From the cell containing the given text, extract its center point as (X, Y) coordinate. 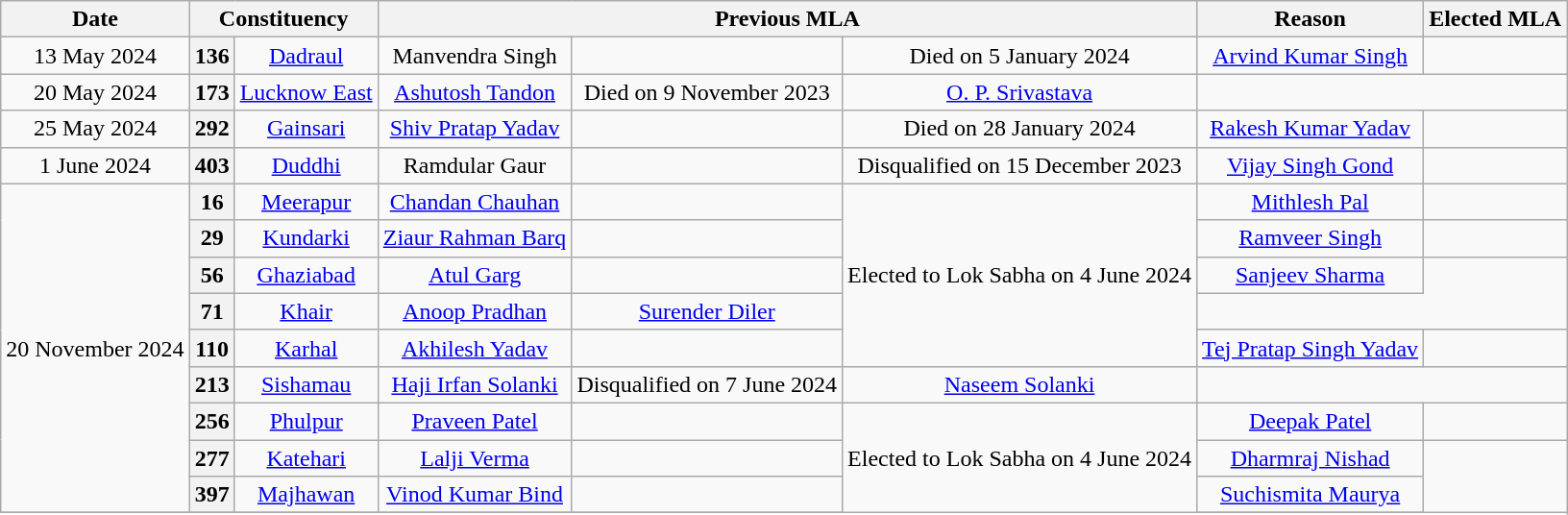
Constituency (283, 19)
Ramveer Singh (1311, 238)
Meerapur (306, 202)
Mithlesh Pal (1311, 202)
Ramdular Gaur (475, 165)
Naseem Solanki (1020, 384)
397 (211, 495)
Haji Irfan Solanki (475, 384)
Rakesh Kumar Yadav (1311, 129)
Phulpur (306, 421)
403 (211, 165)
Dharmraj Nishad (1311, 458)
Dadraul (306, 56)
Akhilesh Yadav (475, 348)
292 (211, 129)
Majhawan (306, 495)
25 May 2024 (95, 129)
Katehari (306, 458)
Deepak Patel (1311, 421)
Date (95, 19)
Died on 9 November 2023 (707, 92)
Disqualified on 7 June 2024 (707, 384)
Vijay Singh Gond (1311, 165)
Elected MLA (1495, 19)
Died on 28 January 2024 (1020, 129)
Kundarki (306, 238)
Arvind Kumar Singh (1311, 56)
20 November 2024 (95, 348)
Vinod Kumar Bind (475, 495)
Suchismita Maurya (1311, 495)
O. P. Srivastava (1020, 92)
Died on 5 January 2024 (1020, 56)
Lalji Verma (475, 458)
Sanjeev Sharma (1311, 275)
Lucknow East (306, 92)
56 (211, 275)
Gainsari (306, 129)
Duddhi (306, 165)
256 (211, 421)
16 (211, 202)
13 May 2024 (95, 56)
277 (211, 458)
Ghaziabad (306, 275)
Praveen Patel (475, 421)
173 (211, 92)
Sishamau (306, 384)
110 (211, 348)
Ziaur Rahman Barq (475, 238)
Chandan Chauhan (475, 202)
Atul Garg (475, 275)
71 (211, 311)
Shiv Pratap Yadav (475, 129)
20 May 2024 (95, 92)
136 (211, 56)
Disqualified on 15 December 2023 (1020, 165)
1 June 2024 (95, 165)
Ashutosh Tandon (475, 92)
213 (211, 384)
Manvendra Singh (475, 56)
Reason (1311, 19)
Tej Pratap Singh Yadav (1311, 348)
Surender Diler (707, 311)
29 (211, 238)
Previous MLA (787, 19)
Khair (306, 311)
Anoop Pradhan (475, 311)
Karhal (306, 348)
